Capture the cell that displays the provided text and extract its (X, Y) central coordinate. 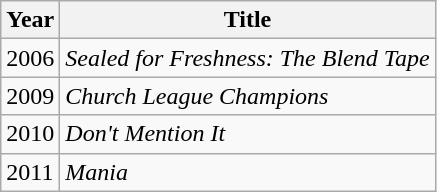
Church League Champions (248, 96)
Year (30, 20)
2011 (30, 172)
2006 (30, 58)
Sealed for Freshness: The Blend Tape (248, 58)
2010 (30, 134)
Mania (248, 172)
Title (248, 20)
Don't Mention It (248, 134)
2009 (30, 96)
